Determine the (X, Y) coordinate at the center of the cell enclosing the given text.  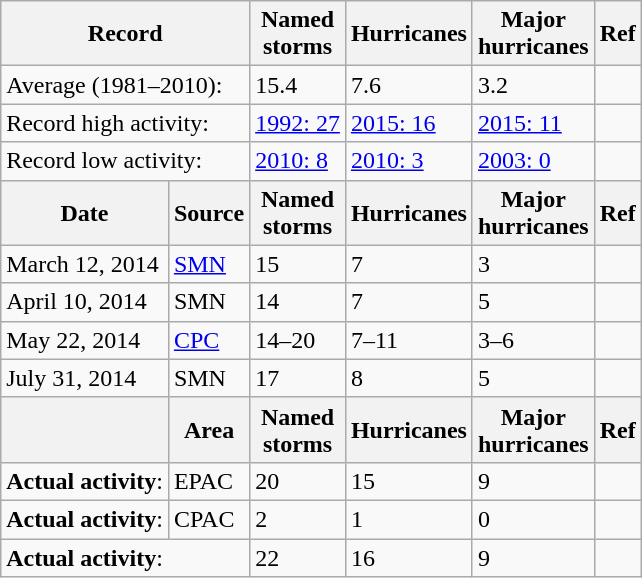
2015: 16 (408, 123)
22 (298, 557)
Average (1981–2010): (126, 85)
CPC (208, 340)
17 (298, 378)
2 (298, 519)
CPAC (208, 519)
EPAC (208, 481)
2015: 11 (533, 123)
Record (126, 34)
14–20 (298, 340)
2010: 8 (298, 161)
Source (208, 212)
July 31, 2014 (85, 378)
7.6 (408, 85)
2010: 3 (408, 161)
3–6 (533, 340)
16 (408, 557)
March 12, 2014 (85, 264)
Area (208, 430)
20 (298, 481)
3 (533, 264)
Record low activity: (126, 161)
Record high activity: (126, 123)
April 10, 2014 (85, 302)
1992: 27 (298, 123)
7–11 (408, 340)
1 (408, 519)
0 (533, 519)
15.4 (298, 85)
3.2 (533, 85)
Date (85, 212)
14 (298, 302)
8 (408, 378)
May 22, 2014 (85, 340)
2003: 0 (533, 161)
